Return the (X, Y) coordinate for the center point of the cell that contains the specified text.  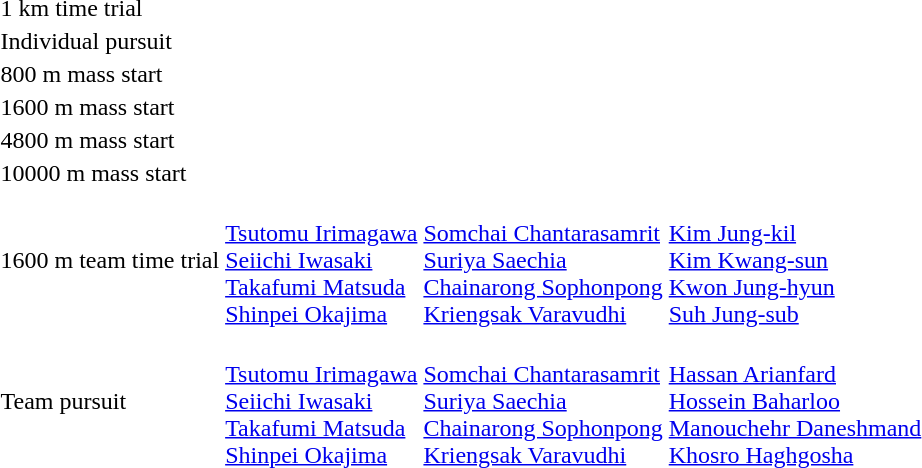
Somchai ChantarasamritSuriya SaechiaChainarong SophonpongKriengsak Varavudhi (543, 260)
Tsutomu IrimagawaSeiichi IwasakiTakafumi MatsudaShinpei Okajima (322, 260)
